Detect which cell encompasses the target text, then output its [x, y] center coordinate. 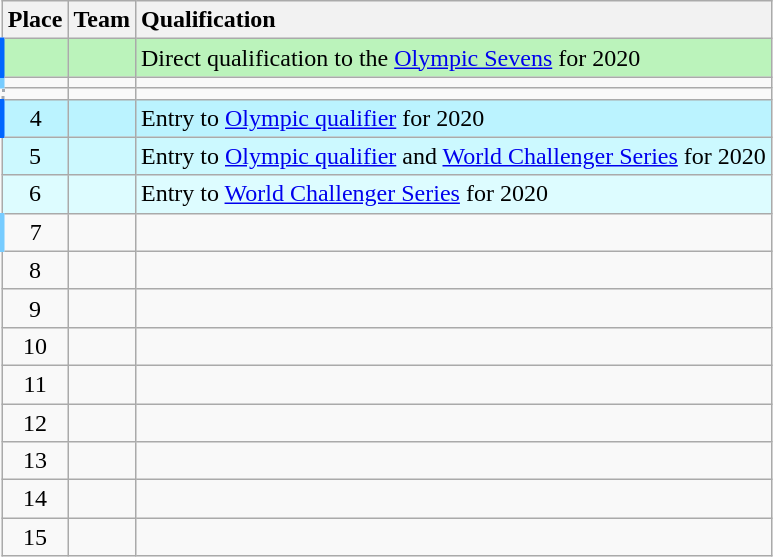
Place [35, 20]
13 [35, 461]
5 [35, 156]
6 [35, 194]
Qualification [453, 20]
Entry to Olympic qualifier for 2020 [453, 118]
Entry to World Challenger Series for 2020 [453, 194]
8 [35, 270]
Team [102, 20]
7 [35, 232]
4 [35, 118]
12 [35, 423]
Entry to Olympic qualifier and World Challenger Series for 2020 [453, 156]
Direct qualification to the Olympic Sevens for 2020 [453, 58]
9 [35, 308]
11 [35, 384]
10 [35, 346]
14 [35, 499]
15 [35, 537]
